Extract the [x, y] coordinate from the center of the cell holding the provided text.  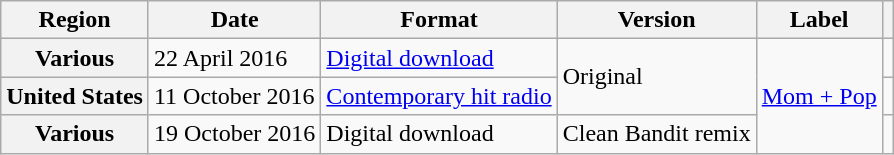
Region [75, 20]
Original [656, 77]
19 October 2016 [234, 134]
Label [819, 20]
Date [234, 20]
11 October 2016 [234, 96]
Contemporary hit radio [439, 96]
United States [75, 96]
22 April 2016 [234, 58]
Version [656, 20]
Clean Bandit remix [656, 134]
Mom + Pop [819, 96]
Format [439, 20]
